From the cell containing the given text, extract its center point as (x, y) coordinate. 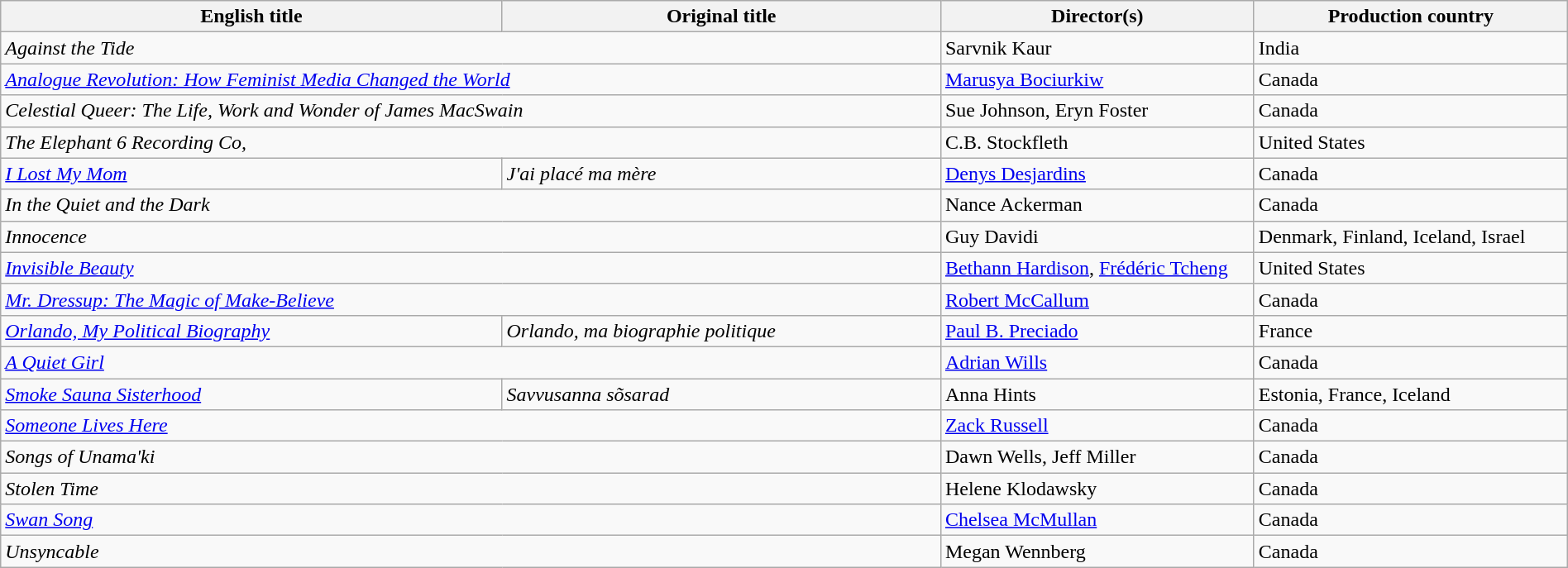
Swan Song (471, 520)
India (1411, 48)
France (1411, 331)
Nance Ackerman (1097, 205)
Paul B. Preciado (1097, 331)
Original title (721, 17)
Sarvnik Kaur (1097, 48)
Analogue Revolution: How Feminist Media Changed the World (471, 79)
Songs of Unama'ki (471, 457)
Invisible Beauty (471, 268)
Anna Hints (1097, 394)
Denys Desjardins (1097, 174)
Innocence (471, 236)
C.B. Stockfleth (1097, 142)
Megan Wennberg (1097, 551)
Denmark, Finland, Iceland, Israel (1411, 236)
Adrian Wills (1097, 362)
Stolen Time (471, 489)
Orlando, My Political Biography (251, 331)
English title (251, 17)
Helene Klodawsky (1097, 489)
A Quiet Girl (471, 362)
Celestial Queer: The Life, Work and Wonder of James MacSwain (471, 111)
Robert McCallum (1097, 299)
Chelsea McMullan (1097, 520)
I Lost My Mom (251, 174)
Someone Lives Here (471, 426)
Sue Johnson, Eryn Foster (1097, 111)
In the Quiet and the Dark (471, 205)
Mr. Dressup: The Magic of Make-Believe (471, 299)
J'ai placé ma mère (721, 174)
Marusya Bociurkiw (1097, 79)
Estonia, France, Iceland (1411, 394)
Against the Tide (471, 48)
Orlando, ma biographie politique (721, 331)
Director(s) (1097, 17)
Guy Davidi (1097, 236)
Unsyncable (471, 551)
Production country (1411, 17)
Bethann Hardison, Frédéric Tcheng (1097, 268)
Savvusanna sõsarad (721, 394)
Zack Russell (1097, 426)
Smoke Sauna Sisterhood (251, 394)
Dawn Wells, Jeff Miller (1097, 457)
The Elephant 6 Recording Co, (471, 142)
